Pinpoint the cell where the given text exists, returning its (X, Y) midpoint coordinate. 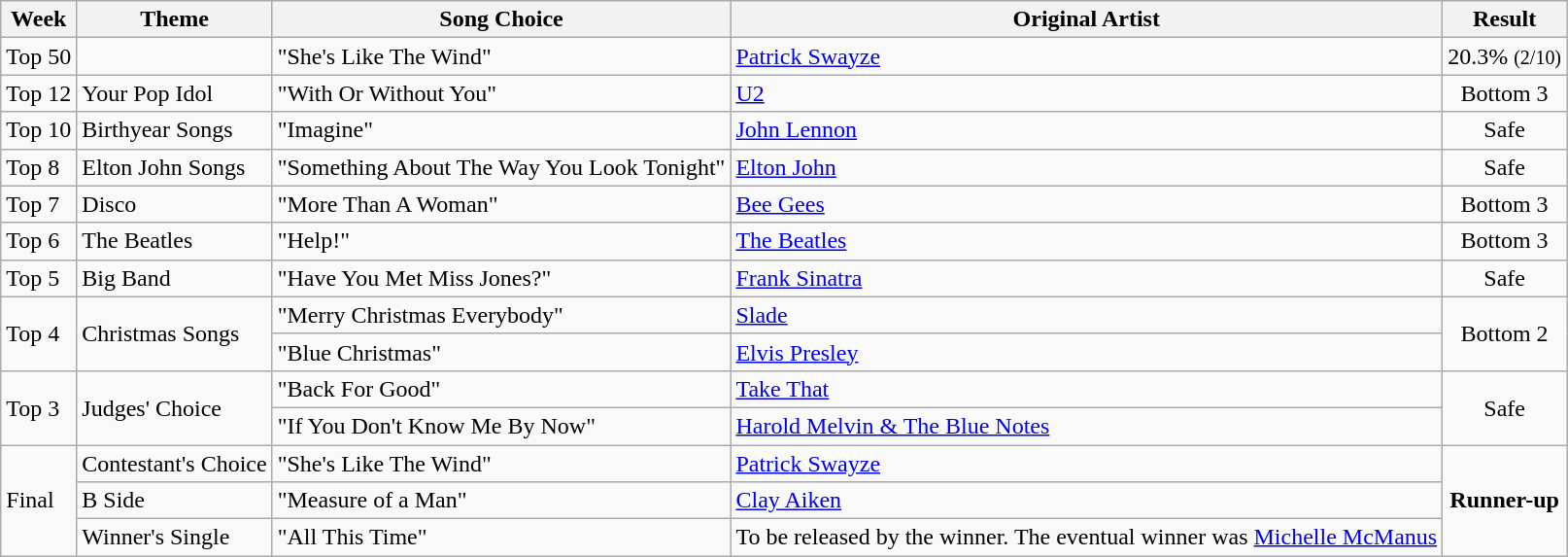
Top 3 (39, 407)
"More Than A Woman" (501, 204)
Song Choice (501, 19)
"If You Don't Know Me By Now" (501, 426)
Top 7 (39, 204)
"Help!" (501, 241)
Original Artist (1086, 19)
Bottom 2 (1505, 333)
"Back For Good" (501, 389)
B Side (175, 501)
Week (39, 19)
"Have You Met Miss Jones?" (501, 278)
Elvis Presley (1086, 352)
Christmas Songs (175, 333)
Contestant's Choice (175, 464)
John Lennon (1086, 130)
Judges' Choice (175, 407)
Runner-up (1505, 501)
Frank Sinatra (1086, 278)
Birthyear Songs (175, 130)
"Measure of a Man" (501, 501)
Top 8 (39, 167)
Top 5 (39, 278)
Big Band (175, 278)
To be released by the winner. The eventual winner was Michelle McManus (1086, 538)
Clay Aiken (1086, 501)
"Merry Christmas Everybody" (501, 315)
Elton John Songs (175, 167)
"Imagine" (501, 130)
Bee Gees (1086, 204)
"All This Time" (501, 538)
"Blue Christmas" (501, 352)
Top 6 (39, 241)
Elton John (1086, 167)
Your Pop Idol (175, 93)
Harold Melvin & The Blue Notes (1086, 426)
U2 (1086, 93)
Theme (175, 19)
Disco (175, 204)
Top 10 (39, 130)
"With Or Without You" (501, 93)
Top 50 (39, 56)
20.3% (2/10) (1505, 56)
"Something About The Way You Look Tonight" (501, 167)
Slade (1086, 315)
Result (1505, 19)
Top 12 (39, 93)
Winner's Single (175, 538)
Final (39, 501)
Top 4 (39, 333)
Take That (1086, 389)
